Capture the cell that displays the provided text and extract its (X, Y) central coordinate. 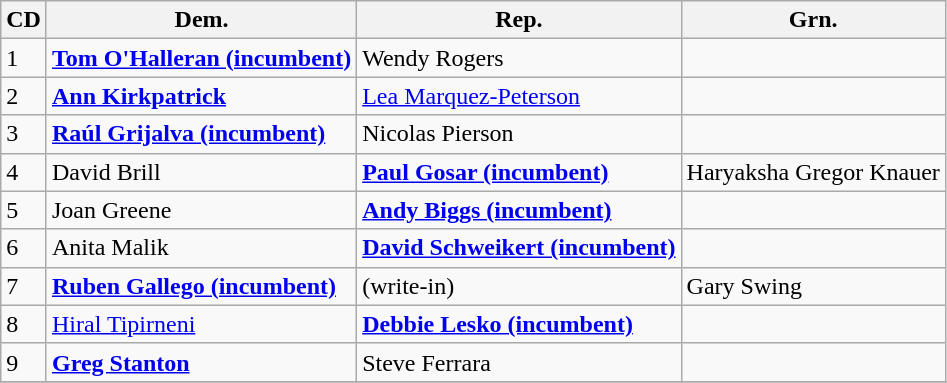
Anita Malik (201, 248)
Hiral Tipirneni (201, 324)
Wendy Rogers (519, 58)
8 (24, 324)
Lea Marquez-Peterson (519, 96)
Gary Swing (813, 286)
Steve Ferrara (519, 362)
3 (24, 134)
Nicolas Pierson (519, 134)
6 (24, 248)
Grn. (813, 20)
Raúl Grijalva (incumbent) (201, 134)
David Brill (201, 172)
7 (24, 286)
CD (24, 20)
Debbie Lesko (incumbent) (519, 324)
Ruben Gallego (incumbent) (201, 286)
5 (24, 210)
Rep. (519, 20)
2 (24, 96)
Ann Kirkpatrick (201, 96)
1 (24, 58)
Andy Biggs (incumbent) (519, 210)
David Schweikert (incumbent) (519, 248)
(write-in) (519, 286)
Tom O'Halleran (incumbent) (201, 58)
Haryaksha Gregor Knauer (813, 172)
Greg Stanton (201, 362)
Paul Gosar (incumbent) (519, 172)
4 (24, 172)
Joan Greene (201, 210)
9 (24, 362)
Dem. (201, 20)
